Output the (X, Y) coordinate of the center of the cell containing the given text.  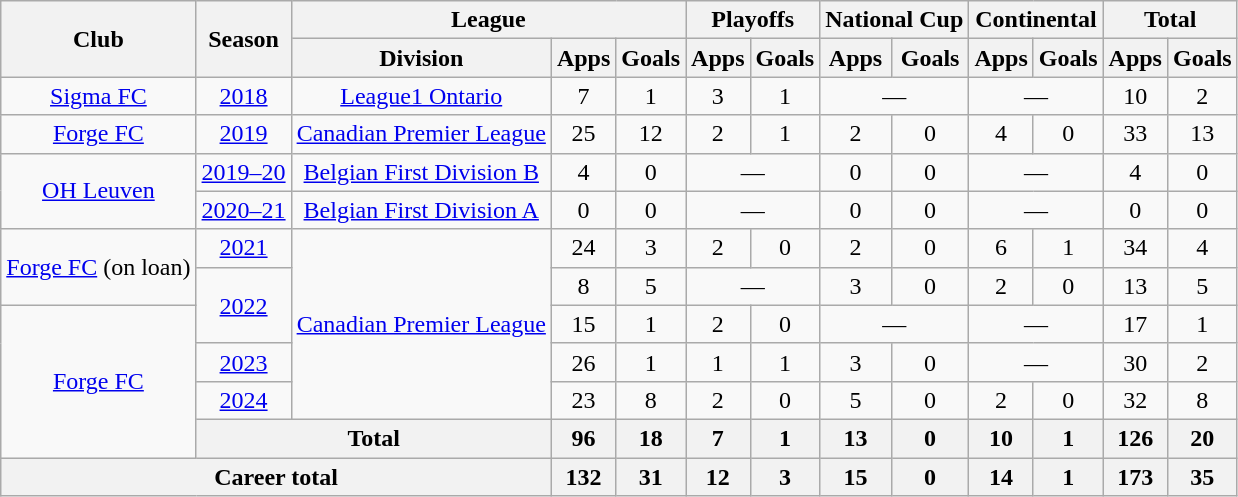
2023 (244, 362)
18 (651, 438)
33 (1135, 134)
League1 Ontario (421, 96)
Forge FC (on loan) (98, 267)
24 (583, 248)
20 (1202, 438)
Sigma FC (98, 96)
35 (1202, 477)
30 (1135, 362)
League (488, 20)
14 (1001, 477)
Continental (1036, 20)
25 (583, 134)
32 (1135, 400)
2022 (244, 305)
2024 (244, 400)
Season (244, 39)
132 (583, 477)
2019–20 (244, 172)
6 (1001, 248)
26 (583, 362)
2018 (244, 96)
17 (1135, 324)
34 (1135, 248)
National Cup (894, 20)
23 (583, 400)
Belgian First Division A (421, 210)
2019 (244, 134)
Division (421, 58)
173 (1135, 477)
126 (1135, 438)
31 (651, 477)
Belgian First Division B (421, 172)
OH Leuven (98, 191)
96 (583, 438)
Playoffs (753, 20)
2021 (244, 248)
Club (98, 39)
Career total (276, 477)
2020–21 (244, 210)
